Identify which cell holds the provided text, then report its (x, y) central coordinate. 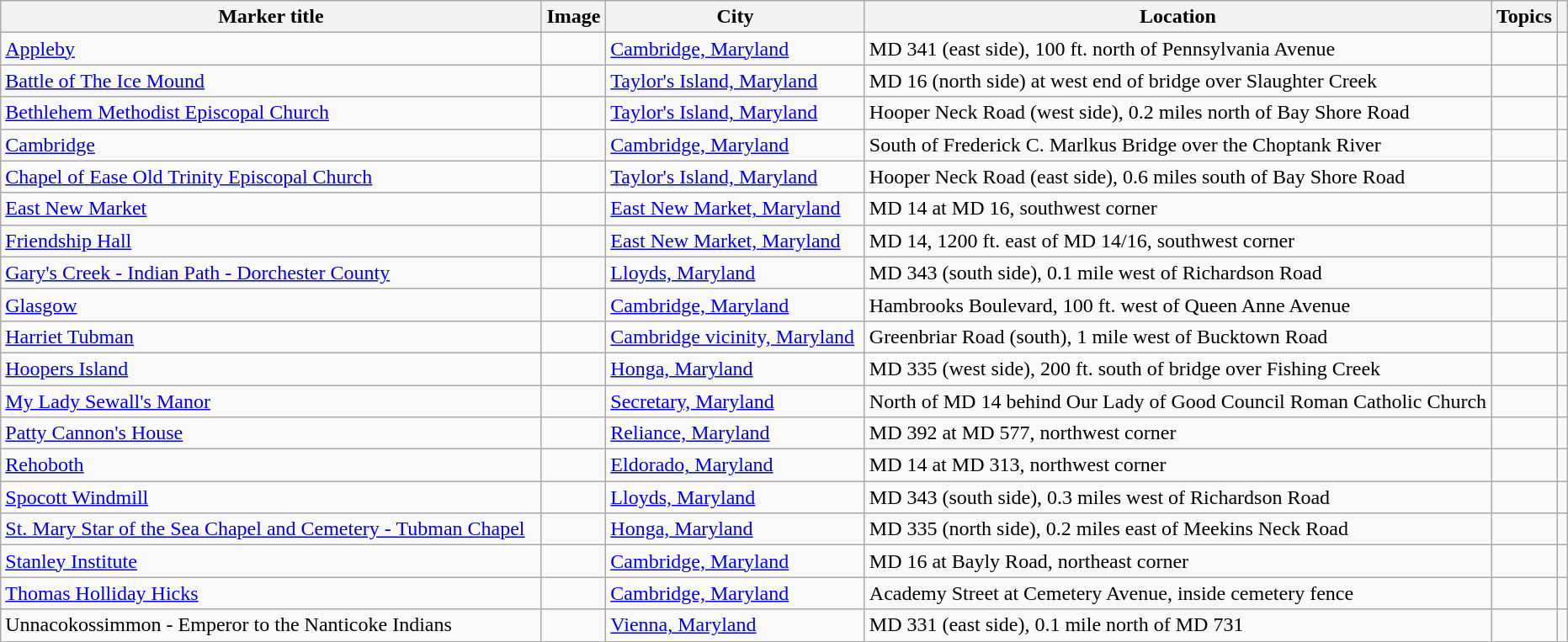
Chapel of Ease Old Trinity Episcopal Church (271, 177)
Topics (1525, 17)
Hooper Neck Road (east side), 0.6 miles south of Bay Shore Road (1177, 177)
Eldorado, Maryland (736, 465)
Hoopers Island (271, 369)
Reliance, Maryland (736, 433)
South of Frederick C. Marlkus Bridge over the Choptank River (1177, 145)
MD 341 (east side), 100 ft. north of Pennsylvania Avenue (1177, 49)
Gary's Creek - Indian Path - Dorchester County (271, 273)
MD 392 at MD 577, northwest corner (1177, 433)
MD 14 at MD 16, southwest corner (1177, 209)
Cambridge (271, 145)
Image (574, 17)
Harriet Tubman (271, 337)
Greenbriar Road (south), 1 mile west of Bucktown Road (1177, 337)
East New Market (271, 209)
Unnacokossimmon - Emperor to the Nanticoke Indians (271, 625)
Battle of The Ice Mound (271, 81)
Hambrooks Boulevard, 100 ft. west of Queen Anne Avenue (1177, 305)
MD 14 at MD 313, northwest corner (1177, 465)
Friendship Hall (271, 241)
Stanley Institute (271, 561)
Appleby (271, 49)
St. Mary Star of the Sea Chapel and Cemetery - Tubman Chapel (271, 529)
MD 343 (south side), 0.1 mile west of Richardson Road (1177, 273)
Bethlehem Methodist Episcopal Church (271, 113)
MD 335 (west side), 200 ft. south of bridge over Fishing Creek (1177, 369)
MD 16 (north side) at west end of bridge over Slaughter Creek (1177, 81)
Academy Street at Cemetery Avenue, inside cemetery fence (1177, 593)
Patty Cannon's House (271, 433)
Cambridge vicinity, Maryland (736, 337)
MD 335 (north side), 0.2 miles east of Meekins Neck Road (1177, 529)
MD 331 (east side), 0.1 mile north of MD 731 (1177, 625)
Hooper Neck Road (west side), 0.2 miles north of Bay Shore Road (1177, 113)
MD 343 (south side), 0.3 miles west of Richardson Road (1177, 497)
Spocott Windmill (271, 497)
MD 16 at Bayly Road, northeast corner (1177, 561)
Rehoboth (271, 465)
Location (1177, 17)
Marker title (271, 17)
North of MD 14 behind Our Lady of Good Council Roman Catholic Church (1177, 401)
Secretary, Maryland (736, 401)
Glasgow (271, 305)
MD 14, 1200 ft. east of MD 14/16, southwest corner (1177, 241)
Thomas Holliday Hicks (271, 593)
Vienna, Maryland (736, 625)
My Lady Sewall's Manor (271, 401)
City (736, 17)
